Provide the [x, y] coordinate of the cell's center where the given text is located.  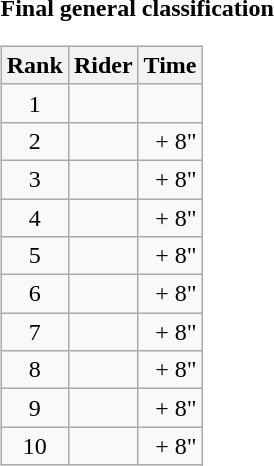
Time [170, 65]
10 [34, 446]
5 [34, 256]
8 [34, 370]
4 [34, 217]
1 [34, 103]
3 [34, 179]
Rider [103, 65]
2 [34, 141]
Rank [34, 65]
9 [34, 408]
7 [34, 332]
6 [34, 294]
